Locate the cell with the specified text and output its (X, Y) center coordinate. 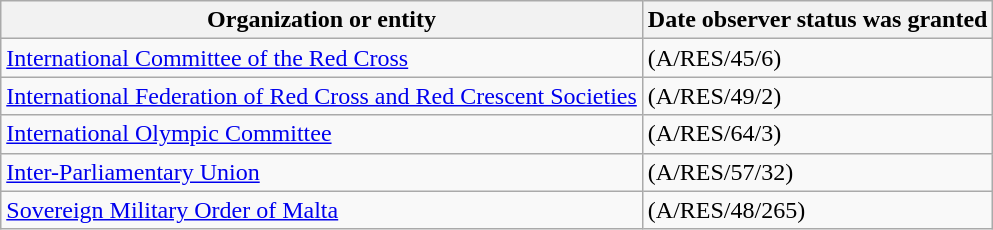
Date observer status was granted (818, 20)
Sovereign Military Order of Malta (322, 210)
(A/RES/45/6) (818, 58)
(A/RES/57/32) (818, 172)
Organization or entity (322, 20)
(A/RES/48/265) (818, 210)
(A/RES/64/3) (818, 134)
(A/RES/49/2) (818, 96)
International Committee of the Red Cross (322, 58)
International Olympic Committee (322, 134)
International Federation of Red Cross and Red Crescent Societies (322, 96)
Inter-Parliamentary Union (322, 172)
